Output the (x, y) coordinate of the center of the cell containing the given text.  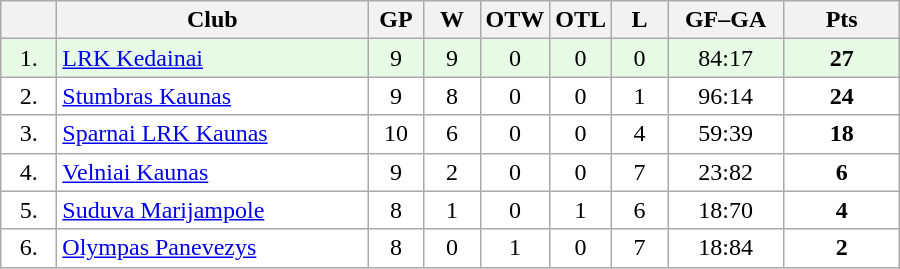
23:82 (726, 172)
5. (29, 210)
W (452, 20)
18 (842, 134)
6. (29, 248)
OTL (581, 20)
GP (396, 20)
OTW (515, 20)
Pts (842, 20)
3. (29, 134)
GF–GA (726, 20)
96:14 (726, 96)
24 (842, 96)
10 (396, 134)
Olympas Panevezys (212, 248)
Velniai Kaunas (212, 172)
18:84 (726, 248)
2. (29, 96)
Sparnai LRK Kaunas (212, 134)
4. (29, 172)
L (640, 20)
Club (212, 20)
1. (29, 58)
84:17 (726, 58)
LRK Kedainai (212, 58)
59:39 (726, 134)
Suduva Marijampole (212, 210)
18:70 (726, 210)
Stumbras Kaunas (212, 96)
27 (842, 58)
